Provide the (x, y) coordinate of the cell's center where the given text is located.  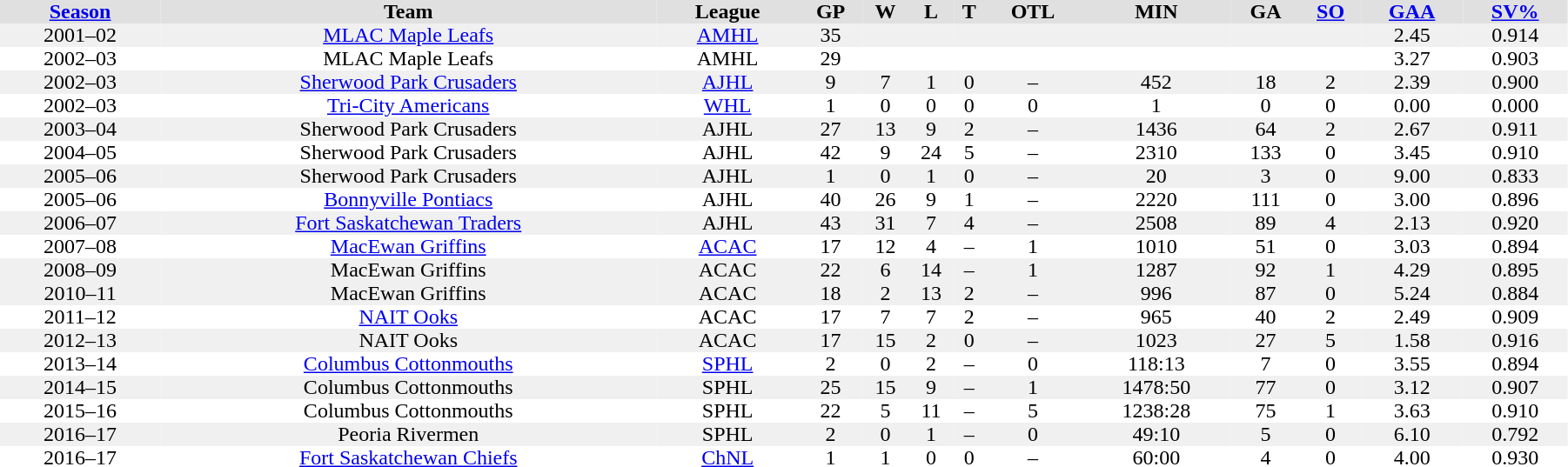
11 (931, 410)
133 (1265, 153)
0.907 (1515, 388)
0.911 (1515, 129)
26 (886, 200)
24 (931, 153)
Team (408, 12)
6.10 (1411, 435)
31 (886, 223)
3.63 (1411, 410)
GP (830, 12)
452 (1157, 82)
2004–05 (80, 153)
OTL (1032, 12)
0.916 (1515, 341)
0.000 (1515, 106)
2014–15 (80, 388)
2003–04 (80, 129)
3.55 (1411, 364)
2007–08 (80, 247)
2008–09 (80, 270)
0.792 (1515, 435)
3.00 (1411, 200)
43 (830, 223)
2016–17 (80, 435)
49:10 (1157, 435)
2220 (1157, 200)
0.909 (1515, 317)
4.29 (1411, 270)
Fort Saskatchewan Traders (408, 223)
75 (1265, 410)
0.00 (1411, 106)
WHL (727, 106)
Peoria Rivermen (408, 435)
20 (1157, 176)
L (931, 12)
2012–13 (80, 341)
2.39 (1411, 82)
14 (931, 270)
1478:50 (1157, 388)
1.58 (1411, 341)
77 (1265, 388)
MIN (1157, 12)
1436 (1157, 129)
2.67 (1411, 129)
2001–02 (80, 35)
GAA (1411, 12)
0.900 (1515, 82)
996 (1157, 294)
0.903 (1515, 59)
2.45 (1411, 35)
0.896 (1515, 200)
SV% (1515, 12)
W (886, 12)
3.03 (1411, 247)
64 (1265, 129)
35 (830, 35)
965 (1157, 317)
118:13 (1157, 364)
25 (830, 388)
SO (1330, 12)
0.884 (1515, 294)
2006–07 (80, 223)
2.13 (1411, 223)
League (727, 12)
2010–11 (80, 294)
2.49 (1411, 317)
92 (1265, 270)
0.895 (1515, 270)
3.27 (1411, 59)
2508 (1157, 223)
2015–16 (80, 410)
Bonnyville Pontiacs (408, 200)
2310 (1157, 153)
T (969, 12)
6 (886, 270)
1238:28 (1157, 410)
3.12 (1411, 388)
0.920 (1515, 223)
9.00 (1411, 176)
3 (1265, 176)
Tri-City Americans (408, 106)
Season (80, 12)
0.833 (1515, 176)
2011–12 (80, 317)
87 (1265, 294)
5.24 (1411, 294)
GA (1265, 12)
1010 (1157, 247)
2013–14 (80, 364)
42 (830, 153)
12 (886, 247)
1023 (1157, 341)
1287 (1157, 270)
0.914 (1515, 35)
3.45 (1411, 153)
111 (1265, 200)
29 (830, 59)
89 (1265, 223)
51 (1265, 247)
